Capture the cell that displays the provided text and extract its (X, Y) central coordinate. 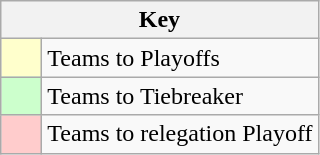
Teams to Tiebreaker (180, 96)
Teams to relegation Playoff (180, 134)
Key (160, 20)
Teams to Playoffs (180, 58)
